Provide the (X, Y) coordinate of the cell's center where the given text is located.  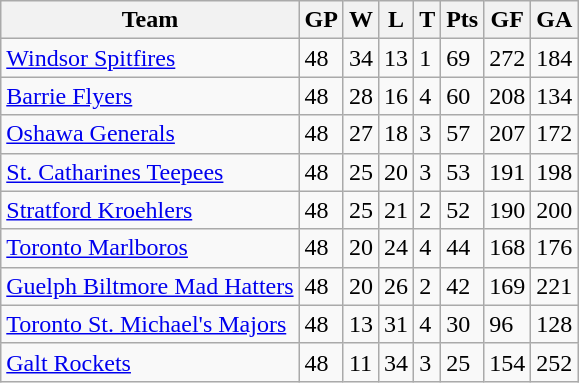
169 (508, 286)
53 (462, 172)
Guelph Biltmore Mad Hatters (150, 286)
24 (396, 248)
Toronto Marlboros (150, 248)
207 (508, 134)
Team (150, 20)
252 (554, 362)
21 (396, 210)
31 (396, 324)
26 (396, 286)
172 (554, 134)
Pts (462, 20)
60 (462, 96)
L (396, 20)
134 (554, 96)
96 (508, 324)
52 (462, 210)
Galt Rockets (150, 362)
GF (508, 20)
190 (508, 210)
28 (360, 96)
198 (554, 172)
11 (360, 362)
57 (462, 134)
T (428, 20)
69 (462, 58)
44 (462, 248)
St. Catharines Teepees (150, 172)
154 (508, 362)
1 (428, 58)
Oshawa Generals (150, 134)
30 (462, 324)
Barrie Flyers (150, 96)
221 (554, 286)
42 (462, 286)
16 (396, 96)
GA (554, 20)
W (360, 20)
18 (396, 134)
128 (554, 324)
191 (508, 172)
GP (321, 20)
Toronto St. Michael's Majors (150, 324)
176 (554, 248)
27 (360, 134)
200 (554, 210)
272 (508, 58)
168 (508, 248)
Stratford Kroehlers (150, 210)
208 (508, 96)
Windsor Spitfires (150, 58)
184 (554, 58)
